Return (X, Y) of the center of cell containing provided text 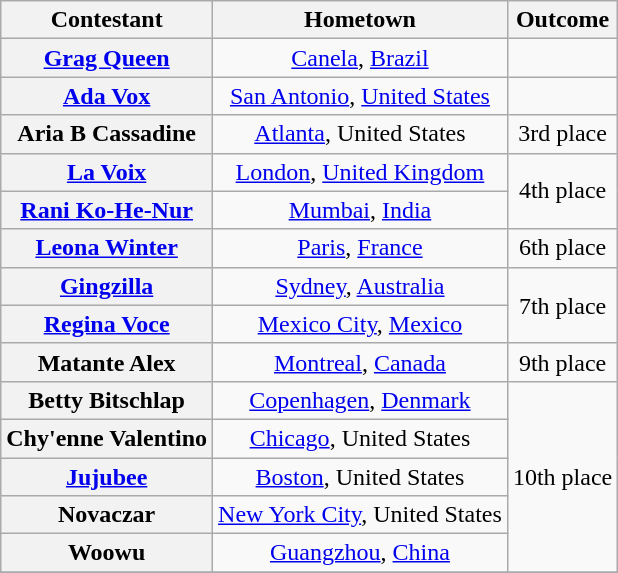
Gingzilla (107, 286)
Outcome (562, 20)
Jujubee (107, 477)
Regina Voce (107, 324)
Atlanta, United States (360, 134)
Montreal, Canada (360, 362)
Betty Bitschlap (107, 400)
Woowu (107, 553)
Canela, Brazil (360, 58)
4th place (562, 191)
Novaczar (107, 515)
Boston, United States (360, 477)
3rd place (562, 134)
New York City, United States (360, 515)
10th place (562, 476)
La Voix (107, 172)
6th place (562, 248)
7th place (562, 305)
Contestant (107, 20)
Mexico City, Mexico (360, 324)
Mumbai, India (360, 210)
San Antonio, United States (360, 96)
Paris, France (360, 248)
Hometown (360, 20)
Leona Winter (107, 248)
Rani Ko-He-Nur (107, 210)
Guangzhou, China (360, 553)
Grag Queen (107, 58)
Aria B Cassadine (107, 134)
Matante Alex (107, 362)
Copenhagen, Denmark (360, 400)
Sydney, Australia (360, 286)
9th place (562, 362)
Ada Vox (107, 96)
London, United Kingdom (360, 172)
Chicago, United States (360, 438)
Chy'enne Valentino (107, 438)
